Extract the [X, Y] coordinate from the center of the cell holding the provided text.  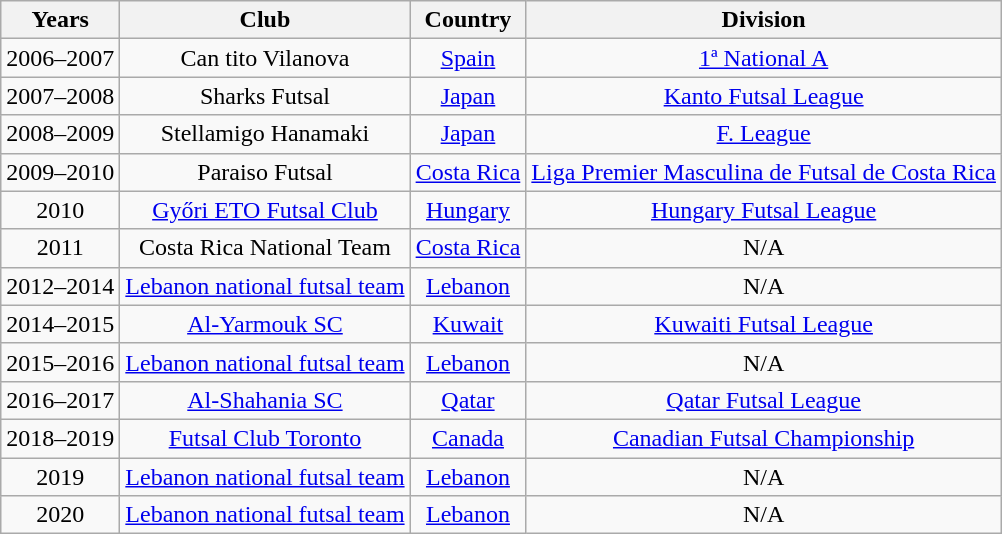
2018–2019 [60, 438]
F. League [764, 134]
Kanto Futsal League [764, 96]
2019 [60, 477]
Futsal Club Toronto [265, 438]
1ª National A [764, 58]
2015–2016 [60, 362]
Country [468, 20]
2006–2007 [60, 58]
Hungary [468, 210]
2009–2010 [60, 172]
2008–2009 [60, 134]
2014–2015 [60, 324]
2010 [60, 210]
Division [764, 20]
2012–2014 [60, 286]
Al-Yarmouk SC [265, 324]
Hungary Futsal League [764, 210]
2016–2017 [60, 400]
Qatar Futsal League [764, 400]
2007–2008 [60, 96]
Stellamigo Hanamaki [265, 134]
Győri ETO Futsal Club [265, 210]
2020 [60, 515]
Qatar [468, 400]
Can tito Vilanova [265, 58]
Club [265, 20]
Paraiso Futsal [265, 172]
Canadian Futsal Championship [764, 438]
Canada [468, 438]
2011 [60, 248]
Years [60, 20]
Kuwaiti Futsal League [764, 324]
Spain [468, 58]
Liga Premier Masculina de Futsal de Costa Rica [764, 172]
Al-Shahania SC [265, 400]
Kuwait [468, 324]
Costa Rica National Team [265, 248]
Sharks Futsal [265, 96]
